Return [x, y] of the center of cell containing provided text 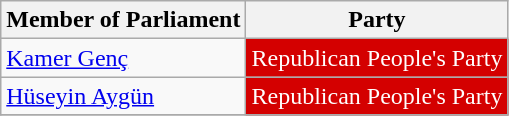
Hüseyin Aygün [124, 96]
Member of Parliament [124, 20]
Party [377, 20]
Kamer Genç [124, 58]
